Scan for the cell matching the given text and deliver its [x, y] coordinate at center. 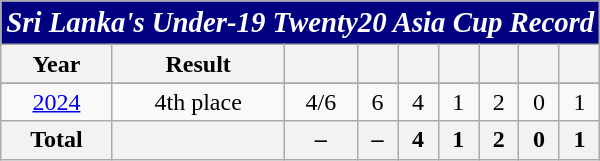
4th place [198, 102]
Total [56, 140]
Year [56, 64]
2024 [56, 102]
Result [198, 64]
4/6 [320, 102]
Sri Lanka's Under-19 Twenty20 Asia Cup Record [300, 23]
6 [377, 102]
